Determine the (X, Y) coordinate at the center of the cell enclosing the given text.  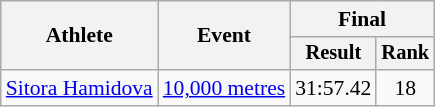
Event (224, 36)
10,000 metres (224, 88)
31:57.42 (333, 88)
Final (362, 19)
Rank (405, 54)
Result (333, 54)
Athlete (80, 36)
Sitora Hamidova (80, 88)
18 (405, 88)
